Extract the [x, y] coordinate from the center of the cell holding the provided text.  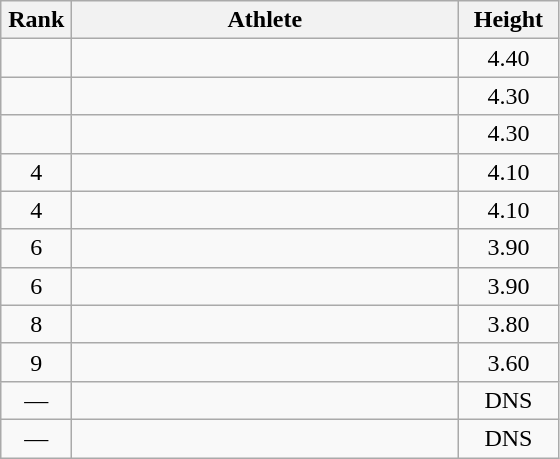
Height [508, 20]
3.60 [508, 362]
Athlete [265, 20]
4.40 [508, 58]
Rank [36, 20]
8 [36, 324]
3.80 [508, 324]
9 [36, 362]
